Extract the [x, y] coordinate from the center of the cell holding the provided text.  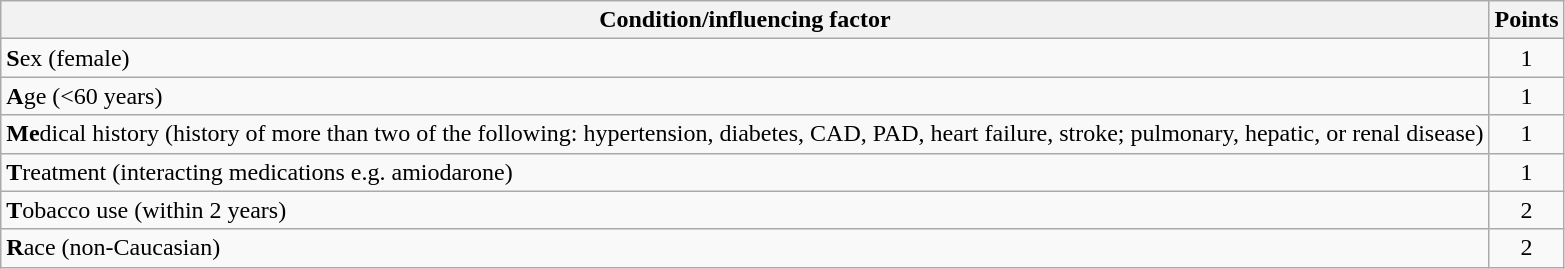
Points [1526, 20]
Condition/influencing factor [745, 20]
Sex (female) [745, 58]
Age (<60 years) [745, 96]
Race (non-Caucasian) [745, 248]
Treatment (interacting medications e.g. amiodarone) [745, 172]
Tobacco use (within 2 years) [745, 210]
